Scan for the cell matching the given text and deliver its [x, y] coordinate at center. 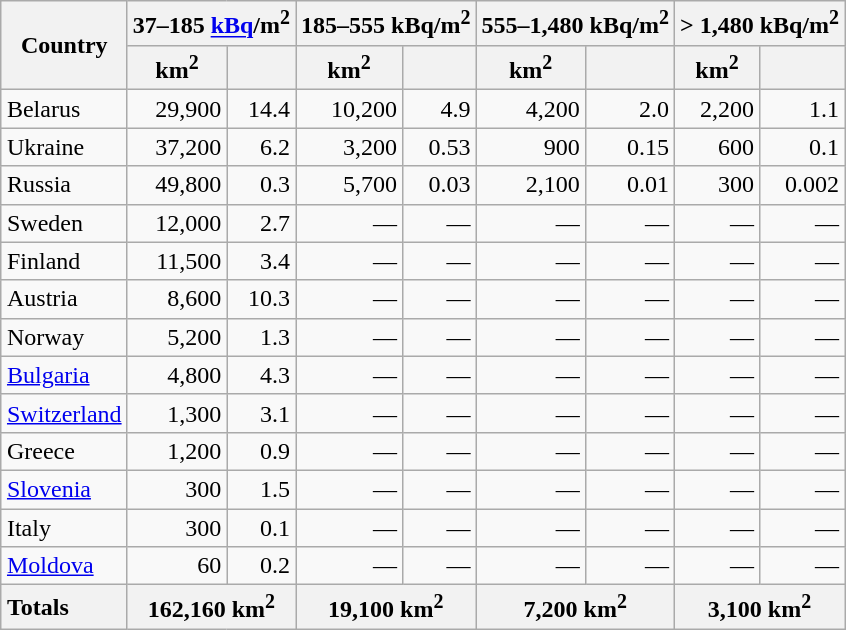
0.002 [802, 185]
Finland [64, 261]
1.5 [262, 489]
8,600 [177, 299]
1,300 [177, 413]
2,100 [530, 185]
0.03 [439, 185]
Country [64, 46]
Greece [64, 451]
0.3 [262, 185]
> 1,480 kBq/m2 [759, 24]
0.2 [262, 566]
4,200 [530, 109]
Totals [64, 608]
Italy [64, 528]
Austria [64, 299]
3.1 [262, 413]
5,200 [177, 337]
162,160 km2 [211, 608]
3,100 km2 [759, 608]
7,200 km2 [575, 608]
4.9 [439, 109]
11,500 [177, 261]
4.3 [262, 375]
Belarus [64, 109]
12,000 [177, 223]
0.9 [262, 451]
600 [716, 147]
10.3 [262, 299]
4,800 [177, 375]
555–1,480 kBq/m2 [575, 24]
Moldova [64, 566]
60 [177, 566]
2.0 [630, 109]
3,200 [350, 147]
37,200 [177, 147]
1.3 [262, 337]
37–185 kBq/m2 [211, 24]
Slovenia [64, 489]
3.4 [262, 261]
49,800 [177, 185]
19,100 km2 [386, 608]
Sweden [64, 223]
6.2 [262, 147]
5,700 [350, 185]
Ukraine [64, 147]
1.1 [802, 109]
29,900 [177, 109]
Russia [64, 185]
0.15 [630, 147]
2,200 [716, 109]
1,200 [177, 451]
900 [530, 147]
Switzerland [64, 413]
Bulgaria [64, 375]
0.53 [439, 147]
Norway [64, 337]
185–555 kBq/m2 [386, 24]
10,200 [350, 109]
0.01 [630, 185]
2.7 [262, 223]
14.4 [262, 109]
